Identify which cell holds the provided text, then report its [x, y] central coordinate. 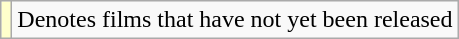
Denotes films that have not yet been released [235, 20]
